For the text-containing cell, return its midpoint in (x, y) coordinate format. 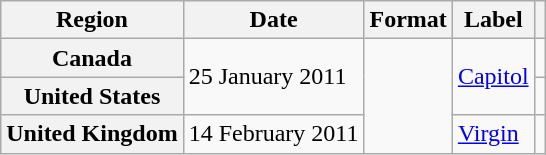
Capitol (493, 77)
Canada (92, 58)
Date (274, 20)
United Kingdom (92, 134)
Label (493, 20)
25 January 2011 (274, 77)
14 February 2011 (274, 134)
Format (408, 20)
Virgin (493, 134)
Region (92, 20)
United States (92, 96)
